Pinpoint the cell where the given text exists, returning its (x, y) midpoint coordinate. 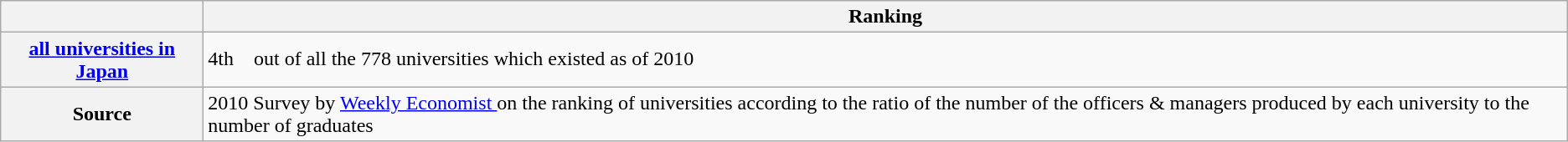
4th out of all the 778 universities which existed as of 2010 (885, 60)
Ranking (885, 17)
Source (102, 114)
all universities in Japan (102, 60)
